Pinpoint the cell where the given text exists, returning its (X, Y) midpoint coordinate. 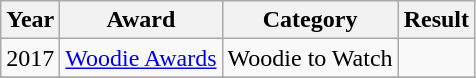
Woodie Awards (141, 58)
Award (141, 20)
Year (30, 20)
2017 (30, 58)
Result (436, 20)
Woodie to Watch (310, 58)
Category (310, 20)
